Capture the cell that displays the provided text and extract its [X, Y] central coordinate. 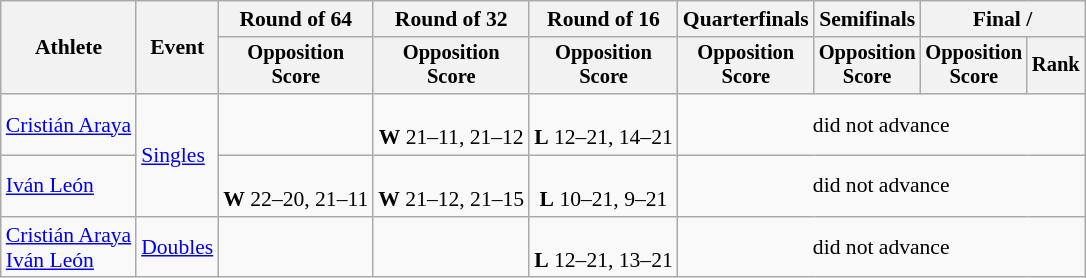
Iván León [68, 186]
Quarterfinals [746, 19]
Cristián ArayaIván León [68, 248]
Cristián Araya [68, 124]
L 12–21, 13–21 [604, 248]
Athlete [68, 48]
L 10–21, 9–21 [604, 186]
Event [177, 48]
Round of 32 [451, 19]
W 22–20, 21–11 [296, 186]
Rank [1056, 66]
Doubles [177, 248]
Round of 16 [604, 19]
Round of 64 [296, 19]
Semifinals [868, 19]
L 12–21, 14–21 [604, 124]
W 21–11, 21–12 [451, 124]
Final / [1002, 19]
Singles [177, 155]
W 21–12, 21–15 [451, 186]
